Capture the cell that displays the provided text and extract its (X, Y) central coordinate. 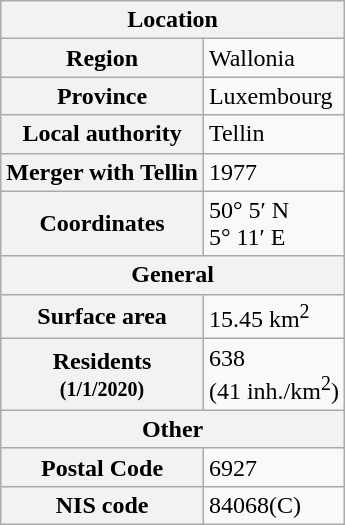
84068(C) (274, 505)
50° 5′ N5° 11′ E (274, 224)
Surface area (102, 316)
6927 (274, 467)
Location (173, 20)
Residents(1/1/2020) (102, 375)
Postal Code (102, 467)
Wallonia (274, 58)
NIS code (102, 505)
Coordinates (102, 224)
638(41 inh./km2) (274, 375)
Region (102, 58)
Local authority (102, 134)
Other (173, 429)
1977 (274, 172)
Tellin (274, 134)
Merger with Tellin (102, 172)
Luxembourg (274, 96)
General (173, 275)
Province (102, 96)
15.45 km2 (274, 316)
